Locate the cell with the specified text and output its [x, y] center coordinate. 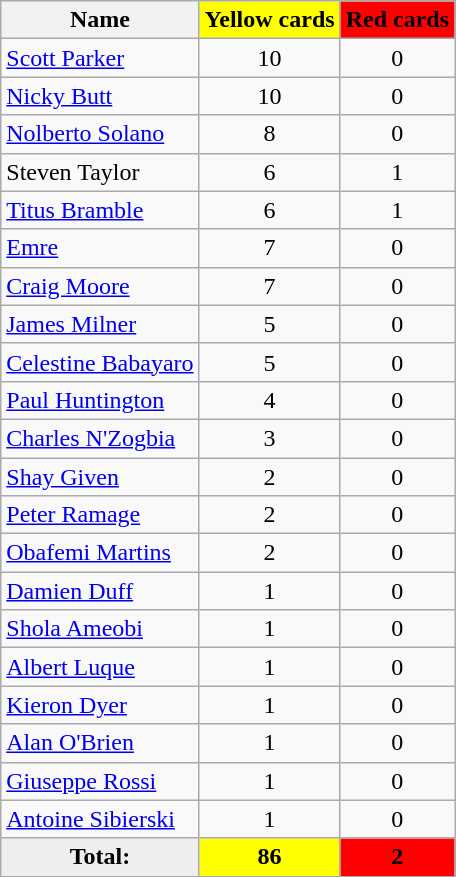
Steven Taylor [100, 172]
Giuseppe Rossi [100, 781]
Paul Huntington [100, 400]
Emre [100, 248]
Name [100, 20]
Nicky Butt [100, 96]
Albert Luque [100, 667]
3 [270, 438]
Antoine Sibierski [100, 819]
86 [270, 857]
Red cards [397, 20]
Titus Bramble [100, 210]
James Milner [100, 324]
4 [270, 400]
Alan O'Brien [100, 743]
Shay Given [100, 477]
Damien Duff [100, 591]
Scott Parker [100, 58]
Celestine Babayaro [100, 362]
Kieron Dyer [100, 705]
Charles N'Zogbia [100, 438]
Shola Ameobi [100, 629]
Obafemi Martins [100, 553]
Nolberto Solano [100, 134]
Craig Moore [100, 286]
Yellow cards [270, 20]
Peter Ramage [100, 515]
Total: [100, 857]
8 [270, 134]
